For the text-containing cell, return its midpoint in [x, y] coordinate format. 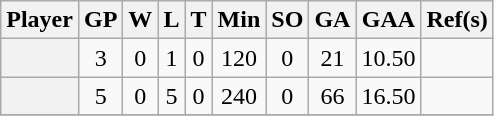
66 [332, 96]
T [198, 20]
GA [332, 20]
3 [100, 58]
GP [100, 20]
1 [172, 58]
Ref(s) [457, 20]
120 [239, 58]
L [172, 20]
Player [40, 20]
240 [239, 96]
Min [239, 20]
GAA [388, 20]
W [140, 20]
SO [288, 20]
10.50 [388, 58]
16.50 [388, 96]
21 [332, 58]
